Pinpoint the cell where the given text exists, returning its (x, y) midpoint coordinate. 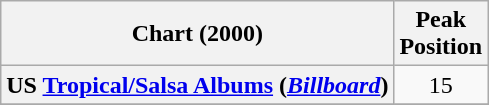
Chart (2000) (198, 34)
US Tropical/Salsa Albums (Billboard) (198, 85)
15 (441, 85)
Peak Position (441, 34)
